Scan for the cell matching the given text and deliver its [x, y] coordinate at center. 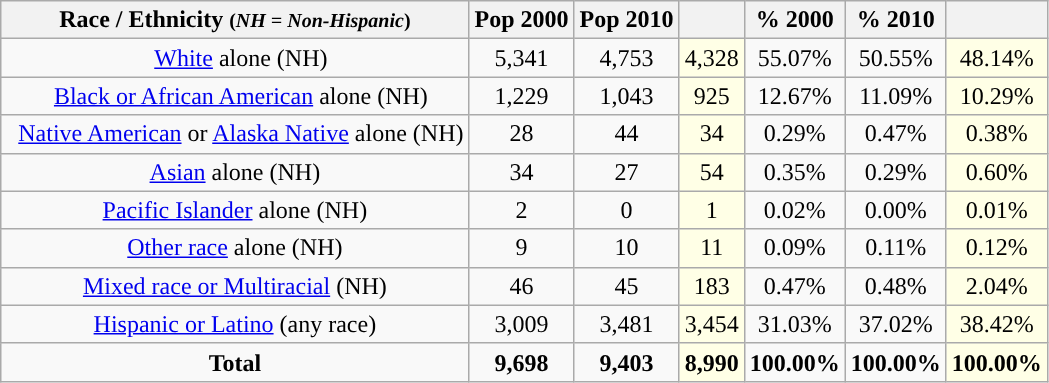
0.11% [896, 248]
31.03% [794, 324]
Mixed race or Multiracial (NH) [235, 286]
Pop 2010 [626, 20]
9,403 [626, 362]
0.02% [794, 210]
38.42% [996, 324]
1 [712, 210]
0.38% [996, 134]
1,043 [626, 96]
10.29% [996, 96]
Black or African American alone (NH) [235, 96]
Asian alone (NH) [235, 172]
3,009 [522, 324]
183 [712, 286]
0 [626, 210]
48.14% [996, 58]
0.48% [896, 286]
Total [235, 362]
White alone (NH) [235, 58]
9 [522, 248]
44 [626, 134]
11 [712, 248]
50.55% [896, 58]
54 [712, 172]
Other race alone (NH) [235, 248]
45 [626, 286]
9,698 [522, 362]
5,341 [522, 58]
55.07% [794, 58]
2 [522, 210]
% 2010 [896, 20]
27 [626, 172]
925 [712, 96]
2.04% [996, 286]
4,753 [626, 58]
0.12% [996, 248]
0.35% [794, 172]
28 [522, 134]
Pacific Islander alone (NH) [235, 210]
Race / Ethnicity (NH = Non-Hispanic) [235, 20]
0.09% [794, 248]
8,990 [712, 362]
0.60% [996, 172]
Pop 2000 [522, 20]
37.02% [896, 324]
11.09% [896, 96]
Hispanic or Latino (any race) [235, 324]
Native American or Alaska Native alone (NH) [235, 134]
10 [626, 248]
3,481 [626, 324]
3,454 [712, 324]
1,229 [522, 96]
0.00% [896, 210]
46 [522, 286]
0.01% [996, 210]
% 2000 [794, 20]
4,328 [712, 58]
12.67% [794, 96]
